Capture the cell that displays the provided text and extract its [X, Y] central coordinate. 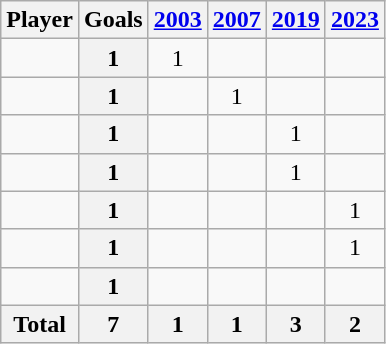
2019 [296, 20]
2 [354, 324]
2023 [354, 20]
3 [296, 324]
Goals [113, 20]
7 [113, 324]
2003 [178, 20]
2007 [236, 20]
Player [40, 20]
Total [40, 324]
